Detect which cell encompasses the target text, then output its [X, Y] center coordinate. 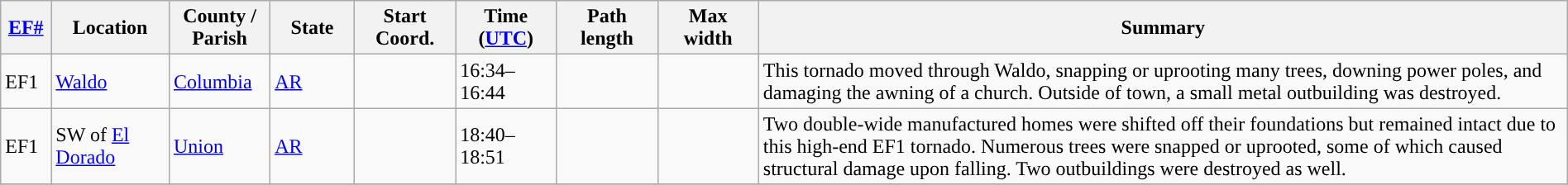
Columbia [219, 81]
Summary [1163, 28]
16:34–16:44 [506, 81]
Max width [708, 28]
Waldo [111, 81]
Start Coord. [404, 28]
Location [111, 28]
County / Parish [219, 28]
Time (UTC) [506, 28]
SW of El Dorado [111, 146]
18:40–18:51 [506, 146]
EF# [26, 28]
Path length [607, 28]
State [313, 28]
Union [219, 146]
